Return (X, Y) of the center of cell containing provided text 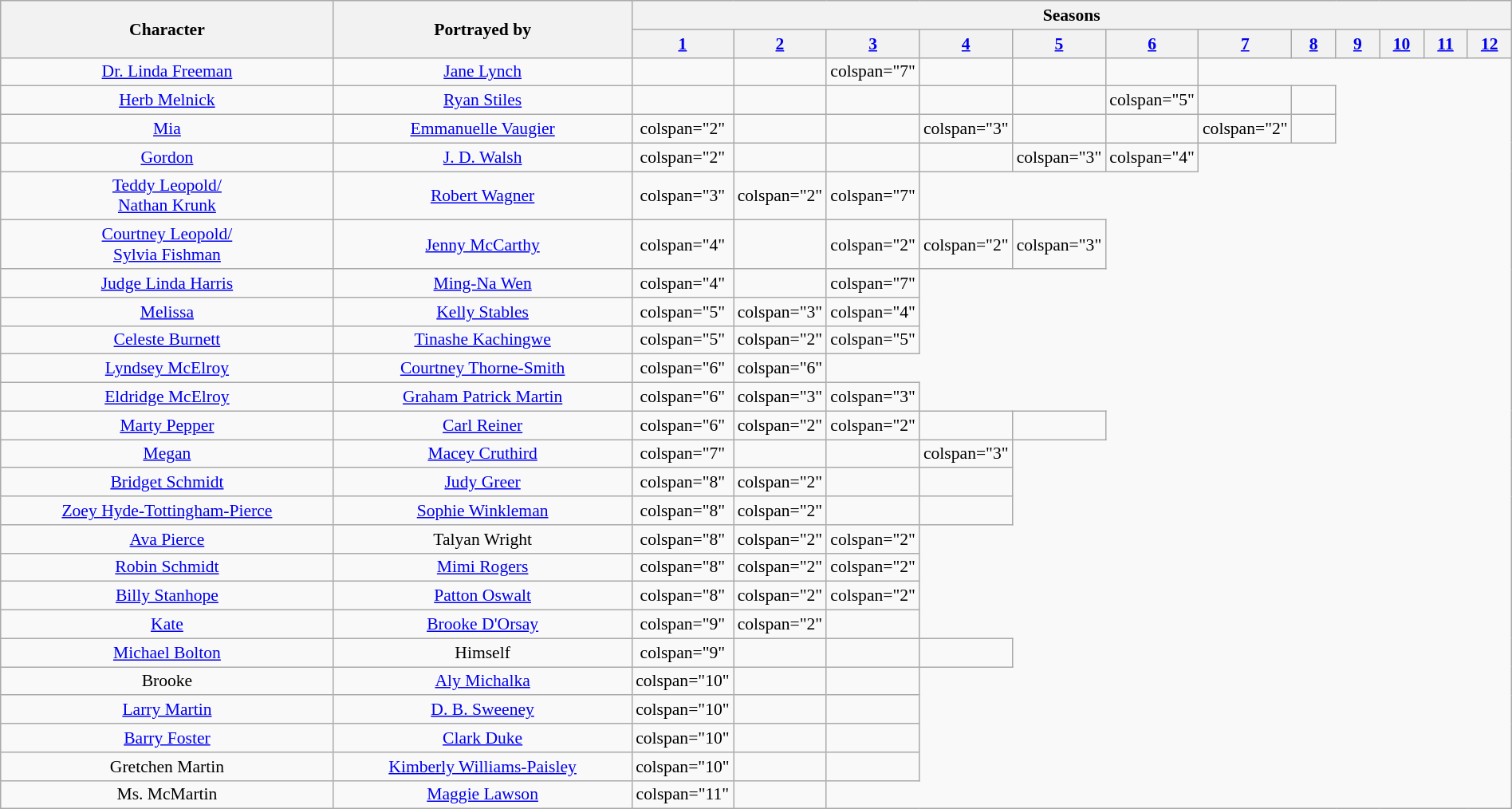
Character (167, 29)
Aly Michalka (482, 681)
10 (1402, 44)
11 (1445, 44)
2 (780, 44)
Dr. Linda Freeman (167, 72)
Larry Martin (167, 710)
Brooke (167, 681)
Judge Linda Harris (167, 283)
1 (683, 44)
Herb Melnick (167, 101)
D. B. Sweeney (482, 710)
5 (1059, 44)
Sophie Winkleman (482, 511)
Portrayed by (482, 29)
J. D. Walsh (482, 157)
Brooke D'Orsay (482, 625)
Ming-Na Wen (482, 283)
Judy Greer (482, 483)
Graham Patrick Martin (482, 397)
Clark Duke (482, 738)
Bridget Schmidt (167, 483)
Zoey Hyde-Tottingham-Pierce (167, 511)
Barry Foster (167, 738)
Talyan Wright (482, 539)
Jenny McCarthy (482, 244)
6 (1152, 44)
4 (967, 44)
Emmanuelle Vaugier (482, 129)
9 (1357, 44)
7 (1246, 44)
Maggie Lawson (482, 795)
Lyndsey McElroy (167, 369)
Michael Bolton (167, 653)
Courtney Thorne-Smith (482, 369)
Ava Pierce (167, 539)
Gretchen Martin (167, 767)
Ryan Stiles (482, 101)
Mimi Rogers (482, 567)
Ms. McMartin (167, 795)
Jane Lynch (482, 72)
Gordon (167, 157)
Carl Reiner (482, 425)
colspan="11" (683, 795)
Kate (167, 625)
Mia (167, 129)
Robert Wagner (482, 196)
Patton Oswalt (482, 596)
Macey Cruthird (482, 454)
Eldridge McElroy (167, 397)
Kelly Stables (482, 312)
Megan (167, 454)
3 (872, 44)
Tinashe Kachingwe (482, 340)
Marty Pepper (167, 425)
Himself (482, 653)
12 (1490, 44)
Teddy Leopold/Nathan Krunk (167, 196)
Melissa (167, 312)
8 (1314, 44)
Billy Stanhope (167, 596)
Kimberly Williams-Paisley (482, 767)
Celeste Burnett (167, 340)
Seasons (1072, 15)
Courtney Leopold/Sylvia Fishman (167, 244)
Robin Schmidt (167, 567)
